Determine the [X, Y] coordinate at the center of the cell enclosing the given text.  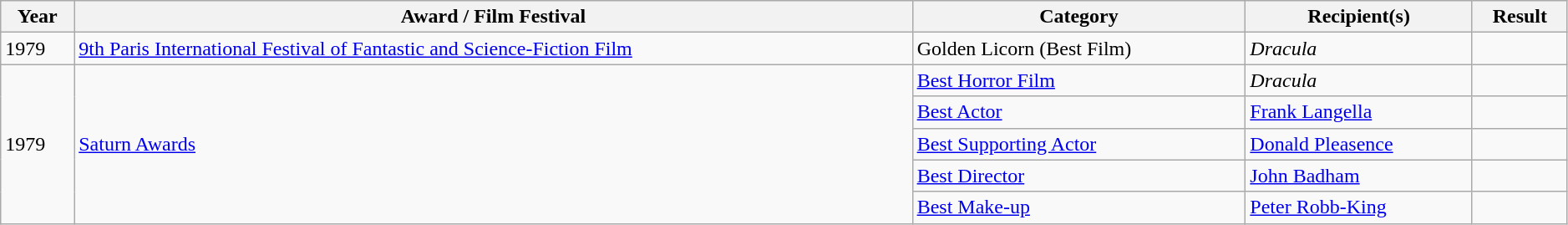
John Badham [1359, 176]
Result [1520, 17]
Golden Licorn (Best Film) [1079, 49]
Category [1079, 17]
Donald Pleasence [1359, 144]
Recipient(s) [1359, 17]
Best Supporting Actor [1079, 144]
Year [38, 17]
Best Horror Film [1079, 80]
Frank Langella [1359, 112]
Best Actor [1079, 112]
Peter Robb-King [1359, 207]
Best Make-up [1079, 207]
9th Paris International Festival of Fantastic and Science-Fiction Film [493, 49]
Award / Film Festival [493, 17]
Saturn Awards [493, 144]
Best Director [1079, 176]
